Capture the cell that displays the provided text and extract its [x, y] central coordinate. 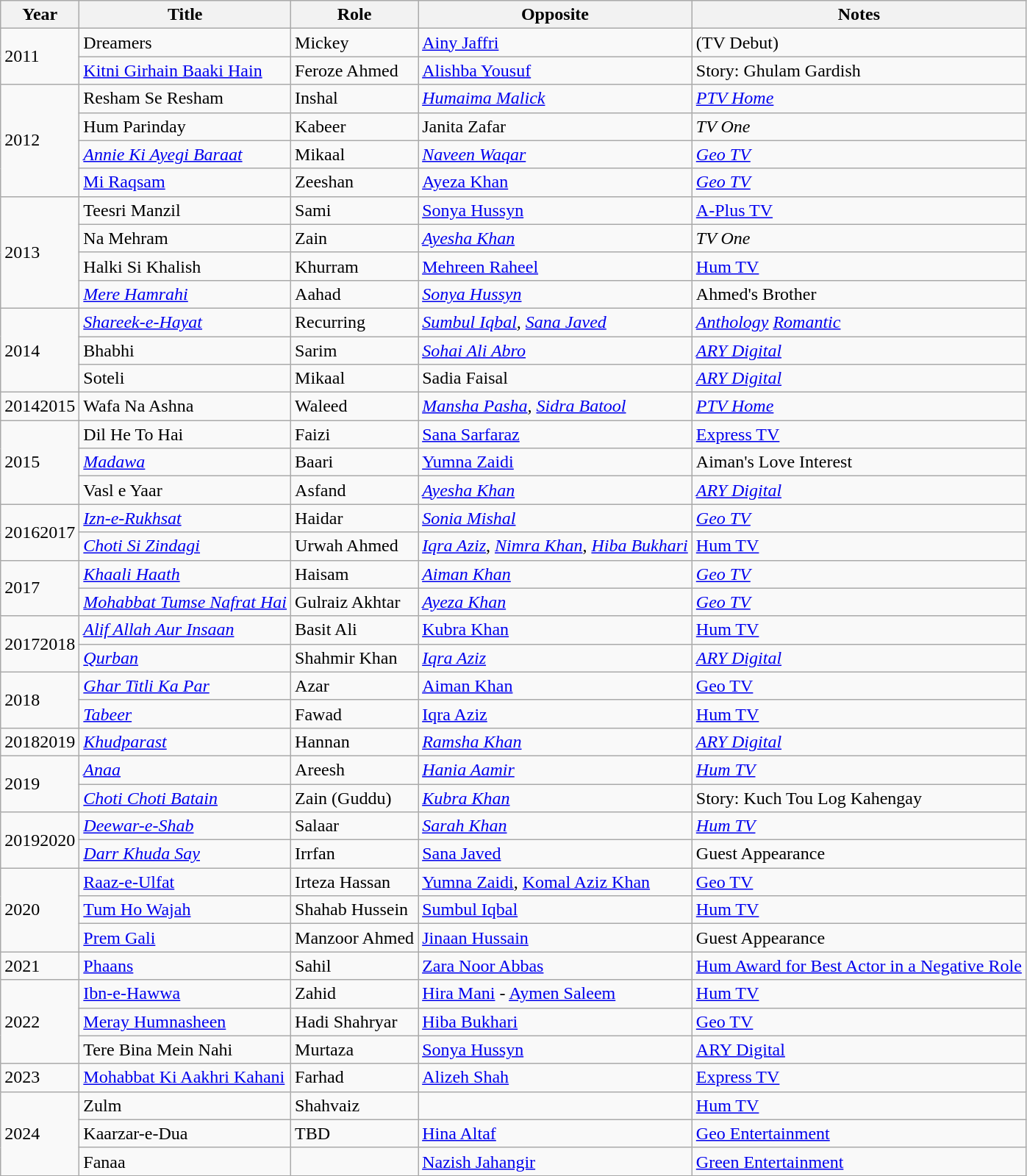
Mohabbat Tumse Nafrat Hai [185, 602]
Phaans [185, 966]
Kitni Girhain Baaki Hain [185, 71]
Haisam [354, 574]
20182019 [40, 742]
2023 [40, 1078]
Mi Raqsam [185, 182]
Hannan [354, 742]
Recurring [354, 322]
Izn-e-Rukhsat [185, 518]
Teesri Manzil [185, 210]
Khurram [354, 266]
Ramsha Khan [556, 742]
Sumbul Iqbal [556, 910]
Wafa Na Ashna [185, 406]
Sadia Faisal [556, 379]
Hira Mani - Aymen Saleem [556, 994]
Farhad [354, 1078]
Hina Altaf [556, 1133]
Feroze Ahmed [354, 71]
20172018 [40, 644]
Na Mehram [185, 238]
Tum Ho Wajah [185, 910]
Sarah Khan [556, 826]
Year [40, 15]
Dreamers [185, 43]
Zulm [185, 1105]
Areesh [354, 770]
Vasl e Yaar [185, 490]
Khaali Haath [185, 574]
Shahab Hussein [354, 910]
Hiba Bukhari [556, 1022]
2011 [40, 57]
Alishba Yousuf [556, 71]
Darr Khuda Say [185, 854]
Story: Kuch Tou Log Kahengay [859, 797]
2021 [40, 966]
Irteza Hassan [354, 882]
2022 [40, 1022]
Aahad [354, 294]
Inshal [354, 98]
Opposite [556, 15]
Urwah Ahmed [354, 546]
Deewar-e-Shab [185, 826]
Halki Si Khalish [185, 266]
Raaz-e-Ulfat [185, 882]
Sami [354, 210]
2014 [40, 350]
2017 [40, 588]
(TV Debut) [859, 43]
Gulraiz Akhtar [354, 602]
Sohai Ali Abro [556, 351]
20162017 [40, 532]
Bhabhi [185, 351]
Ainy Jaffri [556, 43]
Hania Aamir [556, 770]
Annie Ki Ayegi Baraat [185, 154]
Choti Si Zindagi [185, 546]
Baari [354, 462]
Alif Allah Aur Insaan [185, 630]
Alizeh Shah [556, 1078]
A-Plus TV [859, 210]
Naveen Waqar [556, 154]
Hum Award for Best Actor in a Negative Role [859, 966]
Salaar [354, 826]
Dil He To Hai [185, 434]
Shareek-e-Hayat [185, 322]
Ibn-e-Hawwa [185, 994]
Basit Ali [354, 630]
Yumna Zaidi, Komal Aziz Khan [556, 882]
Geo Entertainment [859, 1133]
2013 [40, 252]
2018 [40, 700]
Mickey [354, 43]
Sonia Mishal [556, 518]
Iqra Aziz, Nimra Khan, Hiba Bukhari [556, 546]
Sana Sarfaraz [556, 434]
Jinaan Hussain [556, 938]
Azar [354, 686]
Murtaza [354, 1050]
2019 [40, 784]
Irrfan [354, 854]
Asfand [354, 490]
2012 [40, 140]
Kaarzar-e-Dua [185, 1133]
Yumna Zaidi [556, 462]
2024 [40, 1133]
Hum Parinday [185, 126]
Zain (Guddu) [354, 797]
Meray Humnasheen [185, 1022]
Notes [859, 15]
Ghar Titli Ka Par [185, 686]
Zain [354, 238]
Choti Choti Batain [185, 797]
TBD [354, 1133]
Shahmir Khan [354, 658]
Prem Gali [185, 938]
Humaima Malick [556, 98]
Tabeer [185, 714]
Kabeer [354, 126]
Hadi Shahryar [354, 1022]
20192020 [40, 840]
Resham Se Resham [185, 98]
Mansha Pasha, Sidra Batool [556, 406]
20142015 [40, 406]
Haidar [354, 518]
Fawad [354, 714]
Zara Noor Abbas [556, 966]
Sumbul Iqbal, Sana Javed [556, 322]
Madawa [185, 462]
Sarim [354, 351]
Zahid [354, 994]
Mohabbat Ki Aakhri Kahani [185, 1078]
Zeeshan [354, 182]
Ahmed's Brother [859, 294]
Mehreen Raheel [556, 266]
Aiman's Love Interest [859, 462]
Soteli [185, 379]
Tere Bina Mein Nahi [185, 1050]
Qurban [185, 658]
2015 [40, 462]
2020 [40, 910]
Anaa [185, 770]
Sana Javed [556, 854]
Role [354, 15]
Nazish Jahangir [556, 1161]
Mere Hamrahi [185, 294]
Green Entertainment [859, 1161]
Shahvaiz [354, 1105]
Fanaa [185, 1161]
Khudparast [185, 742]
Title [185, 15]
Story: Ghulam Gardish [859, 71]
Janita Zafar [556, 126]
Waleed [354, 406]
Anthology Romantic [859, 322]
Manzoor Ahmed [354, 938]
Faizi [354, 434]
Sahil [354, 966]
